For the text-containing cell, return its midpoint in [X, Y] coordinate format. 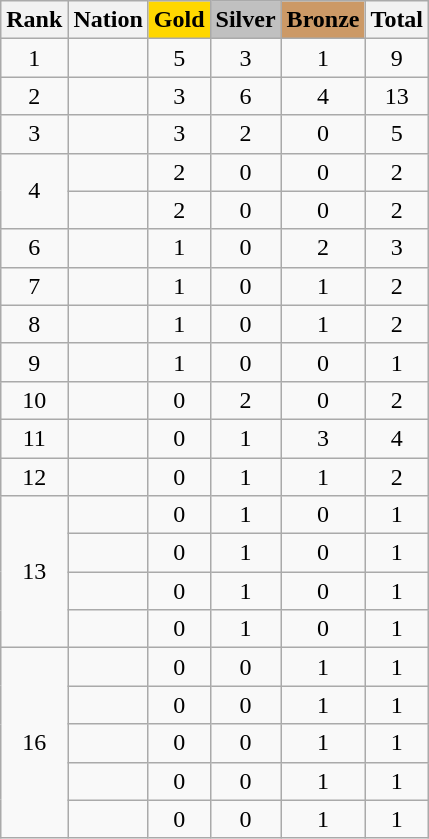
Nation [108, 20]
Rank [34, 20]
Total [397, 20]
7 [34, 286]
Gold [179, 20]
8 [34, 324]
Bronze [323, 20]
Silver [246, 20]
10 [34, 400]
16 [34, 743]
12 [34, 477]
11 [34, 438]
